Capture the cell that displays the provided text and extract its (X, Y) central coordinate. 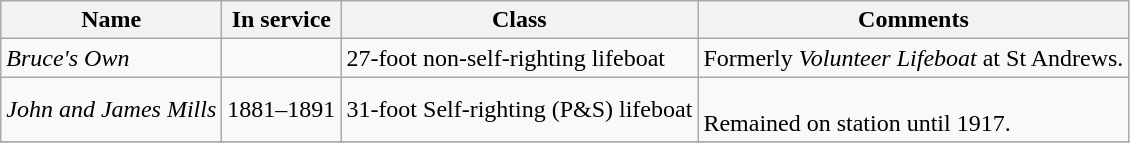
John and James Mills (112, 110)
31-foot Self-righting (P&S) lifeboat (520, 110)
27-foot non-self-righting lifeboat (520, 58)
Bruce's Own (112, 58)
Class (520, 20)
Name (112, 20)
Comments (914, 20)
Remained on station until 1917. (914, 110)
Formerly Volunteer Lifeboat at St Andrews. (914, 58)
In service (282, 20)
1881–1891 (282, 110)
